Extract the [x, y] coordinate from the center of the cell holding the provided text.  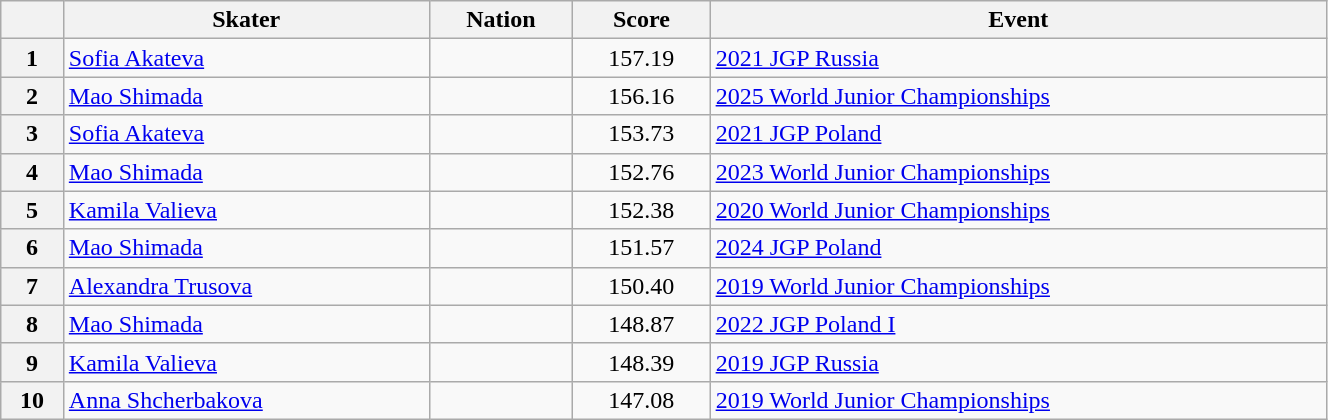
157.19 [642, 58]
2024 JGP Poland [1018, 248]
156.16 [642, 96]
Anna Shcherbakova [246, 400]
147.08 [642, 400]
7 [32, 286]
8 [32, 324]
3 [32, 134]
1 [32, 58]
5 [32, 210]
2021 JGP Poland [1018, 134]
153.73 [642, 134]
9 [32, 362]
2025 World Junior Championships [1018, 96]
Event [1018, 20]
2 [32, 96]
6 [32, 248]
151.57 [642, 248]
Score [642, 20]
2020 World Junior Championships [1018, 210]
152.76 [642, 172]
150.40 [642, 286]
148.39 [642, 362]
Alexandra Trusova [246, 286]
2022 JGP Poland I [1018, 324]
152.38 [642, 210]
2023 World Junior Championships [1018, 172]
2019 JGP Russia [1018, 362]
Skater [246, 20]
10 [32, 400]
4 [32, 172]
Nation [500, 20]
148.87 [642, 324]
2021 JGP Russia [1018, 58]
